Pinpoint the cell where the given text exists, returning its [X, Y] midpoint coordinate. 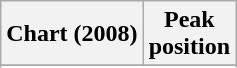
Chart (2008) [72, 34]
Peak position [189, 34]
